From the cell containing the given text, extract its center point as (X, Y) coordinate. 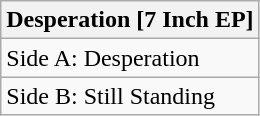
Side A: Desperation (130, 58)
Desperation [7 Inch EP] (130, 20)
Side B: Still Standing (130, 96)
